Scan for the cell matching the given text and deliver its (X, Y) coordinate at center. 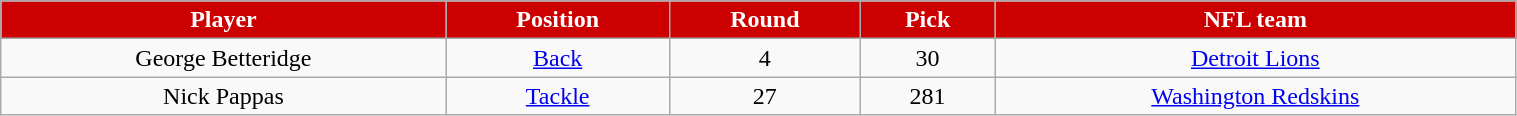
281 (928, 96)
Washington Redskins (1256, 96)
NFL team (1256, 20)
Player (224, 20)
Detroit Lions (1256, 58)
Round (764, 20)
Pick (928, 20)
4 (764, 58)
27 (764, 96)
30 (928, 58)
Tackle (558, 96)
George Betteridge (224, 58)
Position (558, 20)
Nick Pappas (224, 96)
Back (558, 58)
